Determine the (X, Y) coordinate at the center of the cell enclosing the given text.  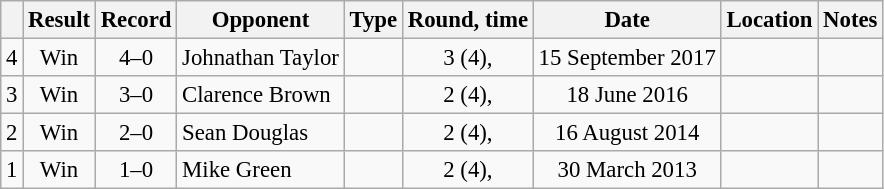
3 (12, 95)
Clarence Brown (260, 95)
Round, time (468, 20)
Location (770, 20)
Johnathan Taylor (260, 58)
4 (12, 58)
2 (12, 133)
Date (627, 20)
Result (60, 20)
15 September 2017 (627, 58)
Notes (850, 20)
Sean Douglas (260, 133)
3–0 (136, 95)
30 March 2013 (627, 170)
Type (373, 20)
3 (4), (468, 58)
1 (12, 170)
Record (136, 20)
18 June 2016 (627, 95)
4–0 (136, 58)
1–0 (136, 170)
16 August 2014 (627, 133)
2–0 (136, 133)
Opponent (260, 20)
Mike Green (260, 170)
